Return the (x, y) coordinate for the center point of the cell that contains the specified text.  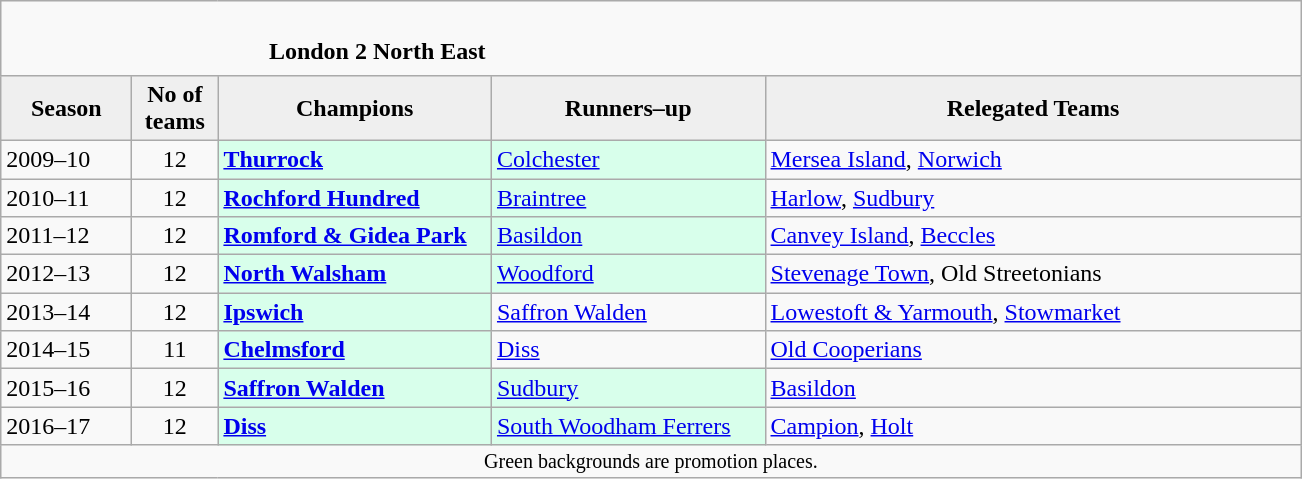
Woodford (628, 274)
Runners–up (628, 108)
Stevenage Town, Old Streetonians (1033, 274)
2012–13 (66, 274)
North Walsham (355, 274)
Harlow, Sudbury (1033, 197)
Canvey Island, Beccles (1033, 236)
2014–15 (66, 350)
Ipswich (355, 312)
Lowestoft & Yarmouth, Stowmarket (1033, 312)
No of teams (175, 108)
2010–11 (66, 197)
Rochford Hundred (355, 197)
South Woodham Ferrers (628, 426)
Thurrock (355, 159)
2011–12 (66, 236)
Mersea Island, Norwich (1033, 159)
Champions (355, 108)
Braintree (628, 197)
2015–16 (66, 388)
2016–17 (66, 426)
Sudbury (628, 388)
Chelmsford (355, 350)
2009–10 (66, 159)
Old Cooperians (1033, 350)
Green backgrounds are promotion places. (651, 462)
11 (175, 350)
Season (66, 108)
Colchester (628, 159)
Campion, Holt (1033, 426)
Relegated Teams (1033, 108)
2013–14 (66, 312)
Romford & Gidea Park (355, 236)
